Search for the cell housing the specified text and yield its (x, y) center coordinate. 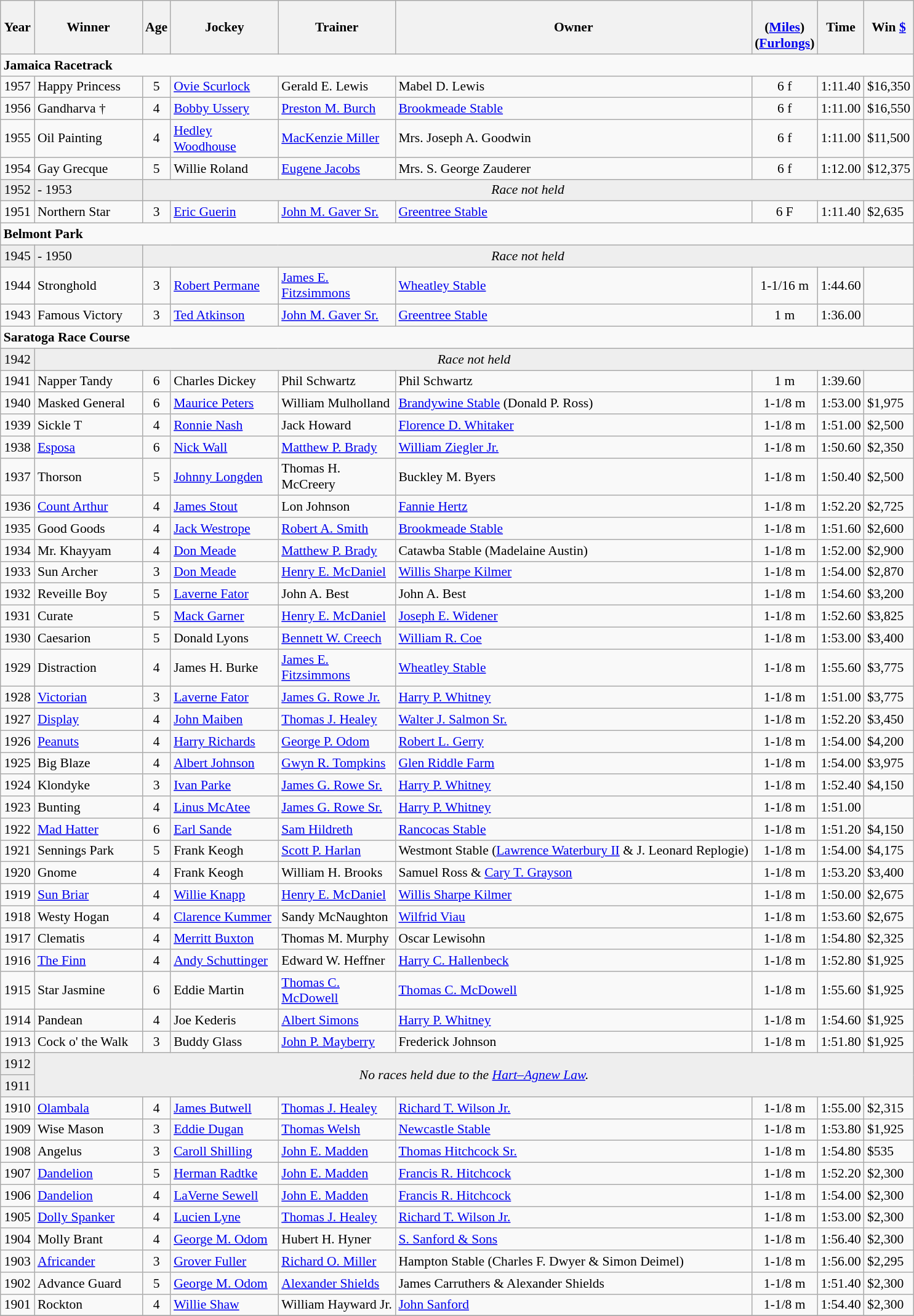
Ivan Parke (224, 786)
1919 (17, 895)
1:52.60 (841, 616)
Robert A. Smith (337, 528)
George P. Odom (337, 741)
No races held due to the Hart–Agnew Law. (474, 1075)
William R. Coe (574, 638)
William Mulholland (337, 404)
1956 (17, 109)
Willie Roland (224, 169)
$2,600 (889, 528)
Big Blaze (89, 764)
James Butwell (224, 1108)
Glen Riddle Farm (574, 764)
Count Arthur (89, 507)
6 F (784, 212)
1:51.40 (841, 1283)
Buddy Glass (224, 1042)
Distraction (89, 668)
$2,635 (889, 212)
1917 (17, 939)
Lon Johnson (337, 507)
Donald Lyons (224, 638)
Year (17, 27)
Andy Schuttinger (224, 961)
1912 (17, 1064)
1902 (17, 1283)
Reveille Boy (89, 594)
1930 (17, 638)
1955 (17, 139)
Clematis (89, 939)
1921 (17, 851)
1903 (17, 1261)
1954 (17, 169)
Winner (89, 27)
Nick Wall (224, 447)
Jockey (224, 27)
$2,315 (889, 1108)
1:51.20 (841, 829)
$3,975 (889, 764)
1905 (17, 1218)
Age (156, 27)
Thomas H. McCreery (337, 476)
Herman Radtke (224, 1174)
Oscar Lewisohn (574, 939)
1:51.80 (841, 1042)
Eddie Dugan (224, 1130)
1904 (17, 1240)
Hampton Stable (Charles F. Dwyer & Simon Deimel) (574, 1261)
1907 (17, 1174)
Caroll Shilling (224, 1152)
Thomas Hitchcock Sr. (574, 1152)
Linus McAtee (224, 807)
$3,825 (889, 616)
$2,870 (889, 572)
James H. Burke (224, 668)
S. Sanford & Sons (574, 1240)
Gandharva † (89, 109)
Oil Painting (89, 139)
Albert Johnson (224, 764)
James Carruthers & Alexander Shields (574, 1283)
$4,175 (889, 851)
Advance Guard (89, 1283)
$2,350 (889, 447)
$3,450 (889, 720)
James Stout (224, 507)
Wilfrid Viau (574, 917)
Star Jasmine (89, 991)
Earl Sande (224, 829)
Thomas M. Murphy (337, 939)
1:53.80 (841, 1130)
Thorson (89, 476)
1911 (17, 1086)
Ted Atkinson (224, 316)
Clarence Kummer (224, 917)
1:50.40 (841, 476)
Angelus (89, 1152)
1:36.00 (841, 316)
1924 (17, 786)
1920 (17, 873)
1933 (17, 572)
Esposa (89, 447)
1:50.60 (841, 447)
Cock o' the Walk (89, 1042)
1910 (17, 1108)
1916 (17, 961)
Gay Grecque (89, 169)
1944 (17, 285)
Owner (574, 27)
Rancocas Stable (574, 829)
Belmont Park (457, 234)
$3,200 (889, 594)
1:52.00 (841, 551)
Robert Permane (224, 285)
Willie Shaw (224, 1305)
Bennett W. Creech (337, 638)
1922 (17, 829)
Mr. Khayyam (89, 551)
Preston M. Burch (337, 109)
1926 (17, 741)
1927 (17, 720)
- 1950 (89, 256)
1928 (17, 698)
$4,200 (889, 741)
Peanuts (89, 741)
Gnome (89, 873)
1:54.40 (841, 1305)
Sun Briar (89, 895)
William Hayward Jr. (337, 1305)
Hedley Woodhouse (224, 139)
Grover Fuller (224, 1261)
$2,325 (889, 939)
1:51.60 (841, 528)
1:52.40 (841, 786)
$16,550 (889, 109)
1951 (17, 212)
Mrs. S. George Zauderer (574, 169)
Eugene Jacobs (337, 169)
1918 (17, 917)
1923 (17, 807)
Samuel Ross & Cary T. Grayson (574, 873)
1:52.80 (841, 961)
Masked General (89, 404)
Harry C. Hallenbeck (574, 961)
1908 (17, 1152)
Saratoga Race Course (457, 338)
1:56.40 (841, 1240)
Hubert H. Hyner (337, 1240)
Victorian (89, 698)
Display (89, 720)
Charles Dickey (224, 381)
Jamaica Racetrack (457, 65)
Dolly Spanker (89, 1218)
Pandean (89, 1020)
Florence D. Whitaker (574, 425)
1945 (17, 256)
Frederick Johnson (574, 1042)
Molly Brant (89, 1240)
Buckley M. Byers (574, 476)
1:53.20 (841, 873)
1952 (17, 190)
Catawba Stable (Madelaine Austin) (574, 551)
Win $ (889, 27)
Harry Richards (224, 741)
$2,295 (889, 1261)
1:53.60 (841, 917)
$535 (889, 1152)
Eddie Martin (224, 991)
$2,725 (889, 507)
Bunting (89, 807)
Mabel D. Lewis (574, 87)
Sennings Park (89, 851)
1913 (17, 1042)
1914 (17, 1020)
Stronghold (89, 285)
1932 (17, 594)
$11,500 (889, 139)
Maurice Peters (224, 404)
Scott P. Harlan (337, 851)
John P. Mayberry (337, 1042)
Mrs. Joseph A. Goodwin (574, 139)
Alexander Shields (337, 1283)
Sun Archer (89, 572)
1935 (17, 528)
Robert L. Gerry (574, 741)
1906 (17, 1195)
Rockton (89, 1305)
1938 (17, 447)
Sickle T (89, 425)
1941 (17, 381)
Willie Knapp (224, 895)
Happy Princess (89, 87)
(Miles)(Furlongs) (784, 27)
Walter J. Salmon Sr. (574, 720)
$2,900 (889, 551)
1931 (17, 616)
Albert Simons (337, 1020)
Edward W. Heffner (337, 961)
Bobby Ussery (224, 109)
1925 (17, 764)
- 1953 (89, 190)
1934 (17, 551)
Curate (89, 616)
Merritt Buxton (224, 939)
1909 (17, 1130)
Jack Westrope (224, 528)
1929 (17, 668)
James G. Rowe Jr. (337, 698)
1:39.60 (841, 381)
1940 (17, 404)
William Ziegler Jr. (574, 447)
Africander (89, 1261)
$12,375 (889, 169)
Joseph E. Widener (574, 616)
Wise Mason (89, 1130)
MacKenzie Miller (337, 139)
Napper Tandy (89, 381)
Gerald E. Lewis (337, 87)
Westmont Stable (Lawrence Waterbury II & J. Leonard Replogie) (574, 851)
Sam Hildreth (337, 829)
1937 (17, 476)
Mack Garner (224, 616)
Caesarion (89, 638)
1943 (17, 316)
Thomas Welsh (337, 1130)
1901 (17, 1305)
Time (841, 27)
1:55.00 (841, 1108)
1:12.00 (841, 169)
The Finn (89, 961)
Lucien Lyne (224, 1218)
Jack Howard (337, 425)
$16,350 (889, 87)
1:56.00 (841, 1261)
Mad Hatter (89, 829)
1:44.60 (841, 285)
1939 (17, 425)
Johnny Longden (224, 476)
Newcastle Stable (574, 1130)
1936 (17, 507)
Klondyke (89, 786)
Brandywine Stable (Donald P. Ross) (574, 404)
Joe Kederis (224, 1020)
Richard O. Miller (337, 1261)
Trainer (337, 27)
Ronnie Nash (224, 425)
Sandy McNaughton (337, 917)
1942 (17, 359)
$1,975 (889, 404)
John Maiben (224, 720)
Ovie Scurlock (224, 87)
Famous Victory (89, 316)
William H. Brooks (337, 873)
Northern Star (89, 212)
1915 (17, 991)
LaVerne Sewell (224, 1195)
1957 (17, 87)
Olambala (89, 1108)
Fannie Hertz (574, 507)
Gwyn R. Tompkins (337, 764)
Eric Guerin (224, 212)
John Sanford (574, 1305)
1-1/16 m (784, 285)
Good Goods (89, 528)
Westy Hogan (89, 917)
1:50.00 (841, 895)
